Return the (X, Y) coordinate for the center point of the cell that contains the specified text.  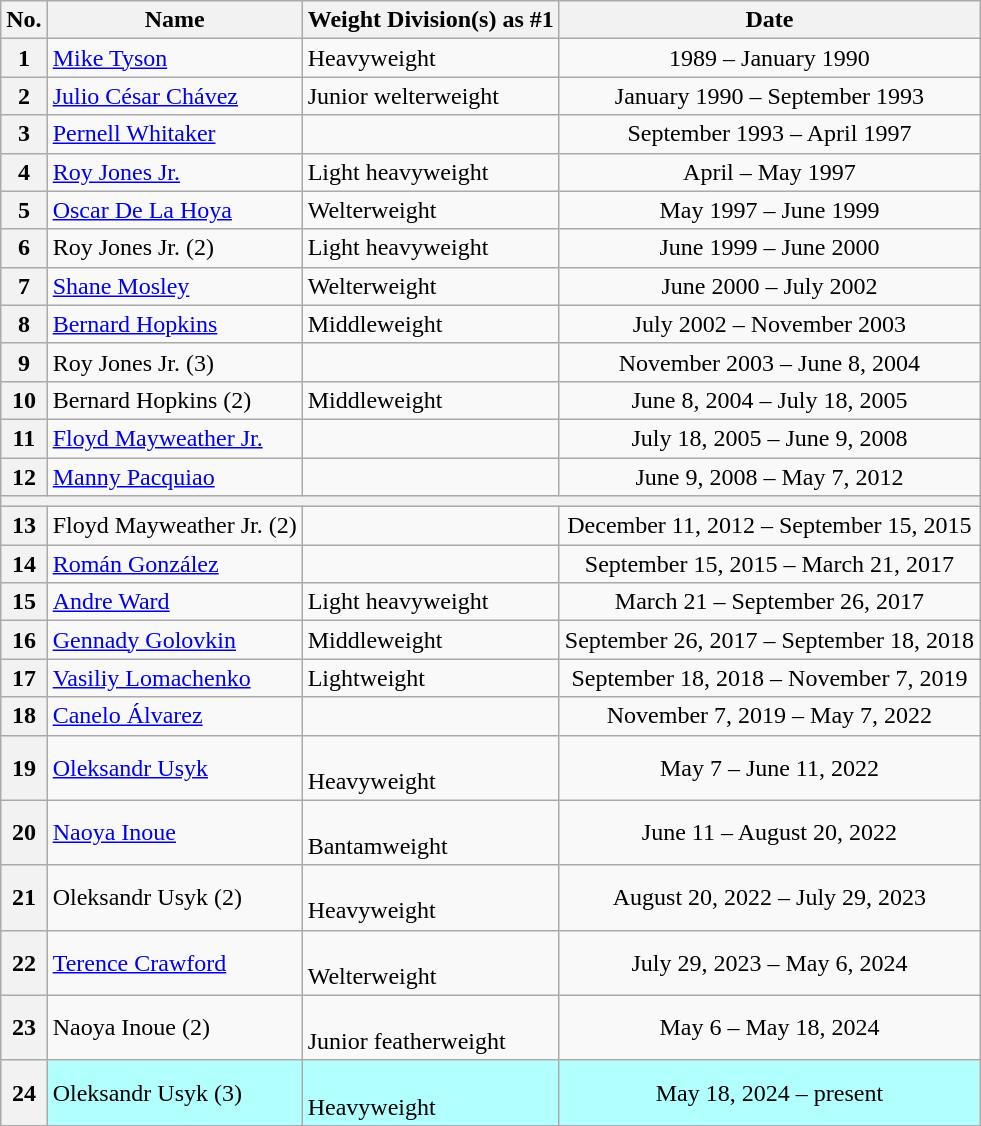
Gennady Golovkin (174, 640)
2 (24, 96)
Naoya Inoue (174, 832)
Naoya Inoue (2) (174, 1028)
12 (24, 477)
May 1997 – June 1999 (769, 210)
11 (24, 438)
Andre Ward (174, 602)
Roy Jones Jr. (174, 172)
September 15, 2015 – March 21, 2017 (769, 564)
7 (24, 286)
15 (24, 602)
9 (24, 362)
Oleksandr Usyk (174, 768)
December 11, 2012 – September 15, 2015 (769, 526)
18 (24, 716)
June 1999 – June 2000 (769, 248)
21 (24, 898)
July 29, 2023 – May 6, 2024 (769, 962)
Name (174, 20)
September 18, 2018 – November 7, 2019 (769, 678)
June 9, 2008 – May 7, 2012 (769, 477)
14 (24, 564)
Oleksandr Usyk (2) (174, 898)
17 (24, 678)
19 (24, 768)
5 (24, 210)
Lightweight (430, 678)
16 (24, 640)
Pernell Whitaker (174, 134)
22 (24, 962)
Canelo Álvarez (174, 716)
April – May 1997 (769, 172)
March 21 – September 26, 2017 (769, 602)
January 1990 – September 1993 (769, 96)
4 (24, 172)
Julio César Chávez (174, 96)
Bernard Hopkins (174, 324)
Roy Jones Jr. (3) (174, 362)
Vasiliy Lomachenko (174, 678)
Bernard Hopkins (2) (174, 400)
Oscar De La Hoya (174, 210)
June 8, 2004 – July 18, 2005 (769, 400)
Bantamweight (430, 832)
July 2002 – November 2003 (769, 324)
Oleksandr Usyk (3) (174, 1092)
Shane Mosley (174, 286)
Floyd Mayweather Jr. (2) (174, 526)
August 20, 2022 – July 29, 2023 (769, 898)
Manny Pacquiao (174, 477)
Mike Tyson (174, 58)
June 2000 – July 2002 (769, 286)
November 2003 – June 8, 2004 (769, 362)
Roy Jones Jr. (2) (174, 248)
8 (24, 324)
November 7, 2019 – May 7, 2022 (769, 716)
September 26, 2017 – September 18, 2018 (769, 640)
Román González (174, 564)
24 (24, 1092)
July 18, 2005 – June 9, 2008 (769, 438)
1989 – January 1990 (769, 58)
Junior featherweight (430, 1028)
May 6 – May 18, 2024 (769, 1028)
June 11 – August 20, 2022 (769, 832)
10 (24, 400)
Date (769, 20)
May 18, 2024 – present (769, 1092)
September 1993 – April 1997 (769, 134)
13 (24, 526)
Floyd Mayweather Jr. (174, 438)
20 (24, 832)
Junior welterweight (430, 96)
3 (24, 134)
May 7 – June 11, 2022 (769, 768)
23 (24, 1028)
1 (24, 58)
6 (24, 248)
Terence Crawford (174, 962)
Weight Division(s) as #1 (430, 20)
No. (24, 20)
